For the text-containing cell, return its midpoint in [X, Y] coordinate format. 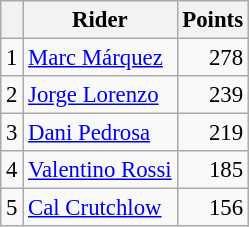
219 [212, 133]
2 [12, 95]
278 [212, 58]
Valentino Rossi [100, 170]
Rider [100, 20]
Dani Pedrosa [100, 133]
185 [212, 170]
1 [12, 58]
Points [212, 20]
Jorge Lorenzo [100, 95]
3 [12, 133]
239 [212, 95]
5 [12, 208]
Cal Crutchlow [100, 208]
4 [12, 170]
Marc Márquez [100, 58]
156 [212, 208]
